Search for the cell housing the specified text and yield its [X, Y] center coordinate. 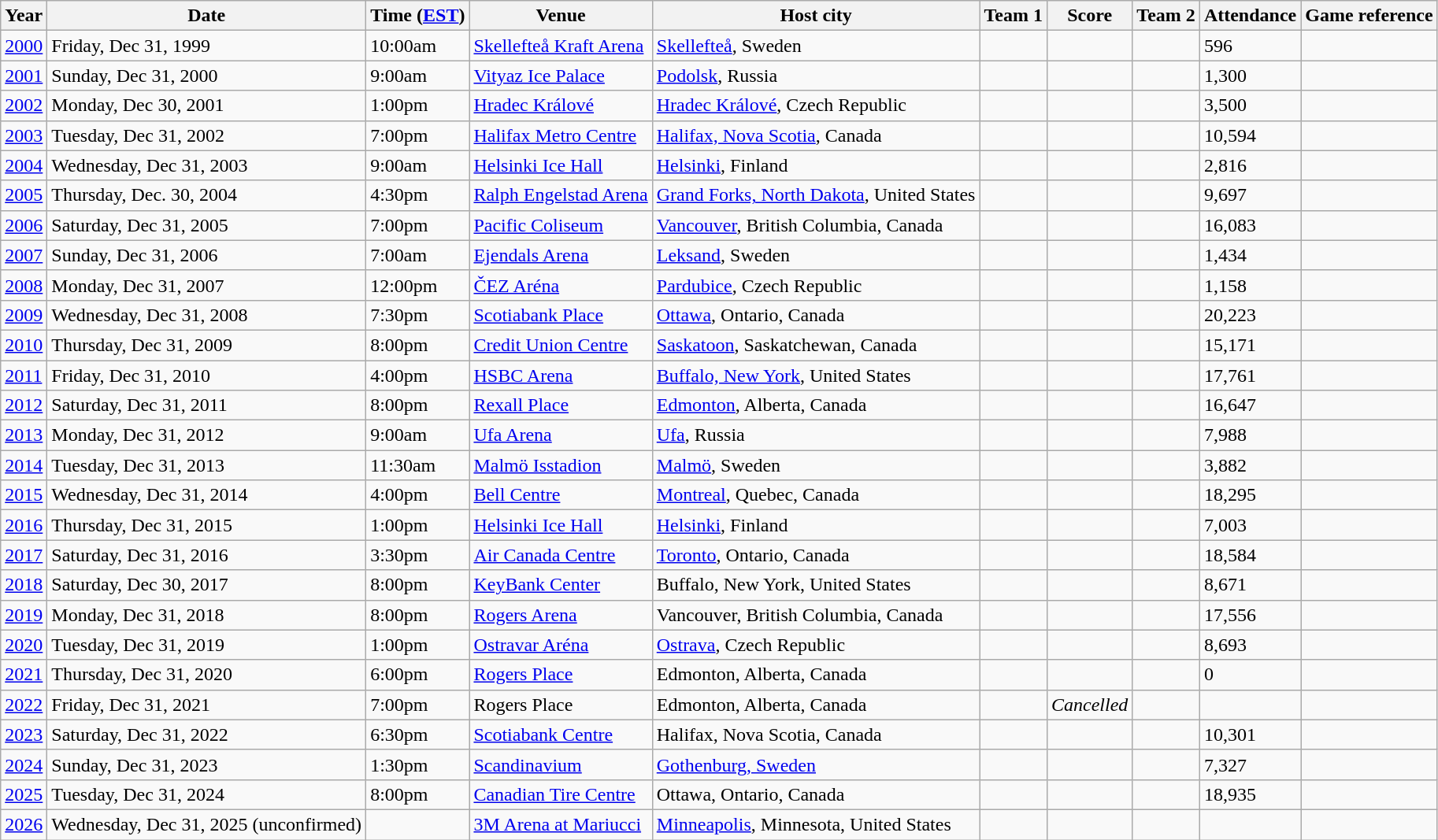
Skellefteå, Sweden [816, 46]
16,647 [1250, 405]
3M Arena at Mariucci [561, 824]
7,327 [1250, 764]
18,295 [1250, 495]
Scotiabank Place [561, 315]
Ralph Engelstad Arena [561, 195]
2026 [24, 824]
2012 [24, 405]
Air Canada Centre [561, 555]
Friday, Dec 31, 2021 [206, 705]
Malmö, Sweden [816, 465]
Ejendals Arena [561, 255]
Pacific Coliseum [561, 225]
Scotiabank Centre [561, 735]
Malmö Isstadion [561, 465]
Host city [816, 16]
Thursday, Dec 31, 2009 [206, 345]
Saskatoon, Saskatchewan, Canada [816, 345]
18,935 [1250, 794]
Gothenburg, Sweden [816, 764]
KeyBank Center [561, 585]
Monday, Dec 30, 2001 [206, 105]
7,988 [1250, 435]
Pardubice, Czech Republic [816, 285]
Friday, Dec 31, 1999 [206, 46]
Ostrava, Czech Republic [816, 645]
Saturday, Dec 31, 2022 [206, 735]
Rexall Place [561, 405]
2016 [24, 525]
Wednesday, Dec 31, 2014 [206, 495]
Canadian Tire Centre [561, 794]
Monday, Dec 31, 2007 [206, 285]
4:30pm [417, 195]
1,300 [1250, 76]
Credit Union Centre [561, 345]
Wednesday, Dec 31, 2008 [206, 315]
10,301 [1250, 735]
2010 [24, 345]
7:30pm [417, 315]
ČEZ Aréna [561, 285]
2007 [24, 255]
2017 [24, 555]
9,697 [1250, 195]
10,594 [1250, 135]
Thursday, Dec 31, 2015 [206, 525]
Montreal, Quebec, Canada [816, 495]
18,584 [1250, 555]
12:00pm [417, 285]
2018 [24, 585]
2006 [24, 225]
2003 [24, 135]
Sunday, Dec 31, 2000 [206, 76]
Rogers Arena [561, 615]
Venue [561, 16]
6:00pm [417, 675]
Score [1089, 16]
Podolsk, Russia [816, 76]
Team 1 [1014, 16]
2000 [24, 46]
20,223 [1250, 315]
1,434 [1250, 255]
2004 [24, 165]
6:30pm [417, 735]
2022 [24, 705]
0 [1250, 675]
Thursday, Dec. 30, 2004 [206, 195]
2011 [24, 376]
Ostravar Aréna [561, 645]
HSBC Arena [561, 376]
Vityaz Ice Palace [561, 76]
3,500 [1250, 105]
Monday, Dec 31, 2012 [206, 435]
Game reference [1369, 16]
Tuesday, Dec 31, 2024 [206, 794]
2025 [24, 794]
Wednesday, Dec 31, 2025 (unconfirmed) [206, 824]
8,671 [1250, 585]
2013 [24, 435]
7,003 [1250, 525]
596 [1250, 46]
2014 [24, 465]
Thursday, Dec 31, 2020 [206, 675]
10:00am [417, 46]
Attendance [1250, 16]
Cancelled [1089, 705]
8,693 [1250, 645]
Friday, Dec 31, 2010 [206, 376]
Toronto, Ontario, Canada [816, 555]
Sunday, Dec 31, 2006 [206, 255]
Team 2 [1166, 16]
Minneapolis, Minnesota, United States [816, 824]
1:30pm [417, 764]
Grand Forks, North Dakota, United States [816, 195]
2008 [24, 285]
Hradec Králové, Czech Republic [816, 105]
2002 [24, 105]
11:30am [417, 465]
Time (EST) [417, 16]
1,158 [1250, 285]
Saturday, Dec 31, 2011 [206, 405]
Scandinavium [561, 764]
2024 [24, 764]
Tuesday, Dec 31, 2013 [206, 465]
Wednesday, Dec 31, 2003 [206, 165]
2009 [24, 315]
2021 [24, 675]
2001 [24, 76]
Monday, Dec 31, 2018 [206, 615]
Hradec Králové [561, 105]
2,816 [1250, 165]
Bell Centre [561, 495]
17,556 [1250, 615]
Tuesday, Dec 31, 2019 [206, 645]
Skellefteå Kraft Arena [561, 46]
16,083 [1250, 225]
Sunday, Dec 31, 2023 [206, 764]
Year [24, 16]
2019 [24, 615]
7:00am [417, 255]
Date [206, 16]
3,882 [1250, 465]
2015 [24, 495]
Halifax Metro Centre [561, 135]
2020 [24, 645]
3:30pm [417, 555]
Leksand, Sweden [816, 255]
Saturday, Dec 30, 2017 [206, 585]
Ufa Arena [561, 435]
Saturday, Dec 31, 2005 [206, 225]
Saturday, Dec 31, 2016 [206, 555]
2005 [24, 195]
2023 [24, 735]
17,761 [1250, 376]
15,171 [1250, 345]
Ufa, Russia [816, 435]
Tuesday, Dec 31, 2002 [206, 135]
